Extract the (x, y) coordinate from the center of the cell holding the provided text.  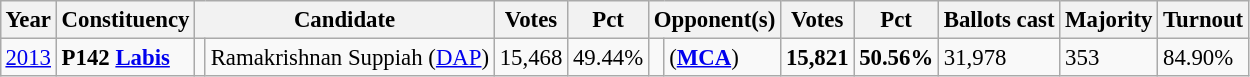
Ramakrishnan Suppiah (DAP) (350, 57)
49.44% (608, 57)
15,468 (530, 57)
Candidate (345, 20)
Turnout (1204, 20)
Opponent(s) (714, 20)
84.90% (1204, 57)
P142 Labis (125, 57)
Ballots cast (998, 20)
Majority (1109, 20)
2013 (28, 57)
31,978 (998, 57)
Year (28, 20)
15,821 (818, 57)
(MCA) (722, 57)
Constituency (125, 20)
353 (1109, 57)
50.56% (896, 57)
